Search for the cell housing the specified text and yield its (X, Y) center coordinate. 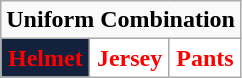
Jersey (130, 58)
Pants (204, 58)
Helmet (46, 58)
Uniform Combination (121, 20)
